Return (X, Y) of the center of cell containing provided text 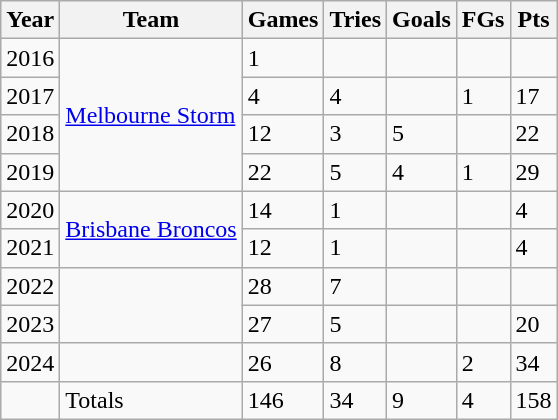
Brisbane Broncos (151, 229)
Melbourne Storm (151, 115)
2016 (30, 58)
2018 (30, 134)
2019 (30, 172)
146 (283, 400)
2023 (30, 324)
3 (356, 134)
158 (534, 400)
27 (283, 324)
Goals (422, 20)
Games (283, 20)
29 (534, 172)
14 (283, 210)
2021 (30, 248)
9 (422, 400)
2022 (30, 286)
28 (283, 286)
Tries (356, 20)
2020 (30, 210)
FGs (483, 20)
20 (534, 324)
Team (151, 20)
2 (483, 362)
2024 (30, 362)
7 (356, 286)
26 (283, 362)
2017 (30, 96)
8 (356, 362)
17 (534, 96)
Totals (151, 400)
Year (30, 20)
Pts (534, 20)
